Return the (x, y) coordinate for the center point of the cell that contains the specified text.  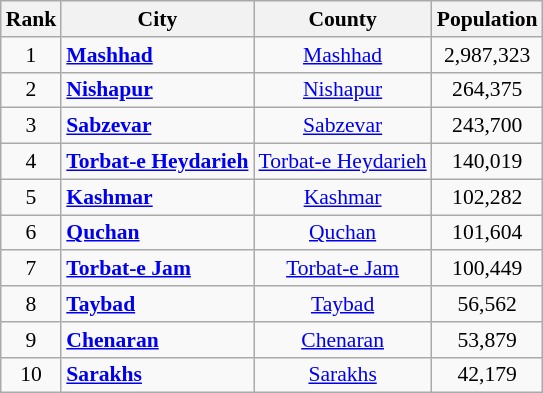
County (343, 19)
4 (32, 162)
100,449 (488, 269)
56,562 (488, 304)
2 (32, 90)
3 (32, 126)
5 (32, 197)
140,019 (488, 162)
1 (32, 55)
7 (32, 269)
2,987,323 (488, 55)
53,879 (488, 340)
243,700 (488, 126)
10 (32, 375)
264,375 (488, 90)
6 (32, 233)
City (157, 19)
42,179 (488, 375)
Population (488, 19)
102,282 (488, 197)
9 (32, 340)
8 (32, 304)
101,604 (488, 233)
Rank (32, 19)
